Return (x, y) of the center of cell containing provided text 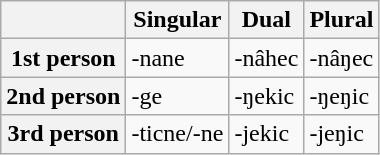
Dual (266, 20)
-ge (178, 96)
-ticne/-ne (178, 134)
Plural (342, 20)
-jekic (266, 134)
-nâŋec (342, 58)
3rd person (64, 134)
-nane (178, 58)
-ŋeŋic (342, 96)
-jeŋic (342, 134)
-ŋekic (266, 96)
2nd person (64, 96)
1st person (64, 58)
Singular (178, 20)
-nâhec (266, 58)
